Scan for the cell matching the given text and deliver its (X, Y) coordinate at center. 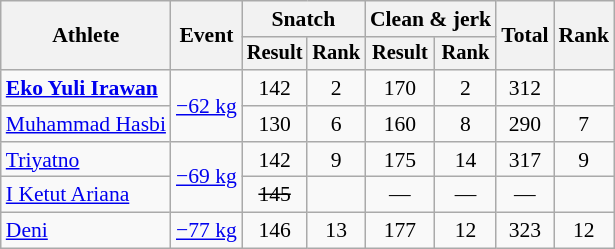
Triyatno (86, 160)
Snatch (304, 19)
323 (524, 231)
Athlete (86, 36)
8 (466, 124)
Total (524, 36)
145 (275, 195)
7 (584, 124)
Eko Yuli Irawan (86, 88)
Clean & jerk (430, 19)
Deni (86, 231)
317 (524, 160)
312 (524, 88)
6 (336, 124)
Event (206, 36)
130 (275, 124)
170 (400, 88)
175 (400, 160)
160 (400, 124)
290 (524, 124)
−62 kg (206, 106)
I Ketut Ariana (86, 195)
Muhammad Hasbi (86, 124)
−69 kg (206, 178)
−77 kg (206, 231)
14 (466, 160)
146 (275, 231)
13 (336, 231)
177 (400, 231)
